From the cell containing the given text, extract its center point as [X, Y] coordinate. 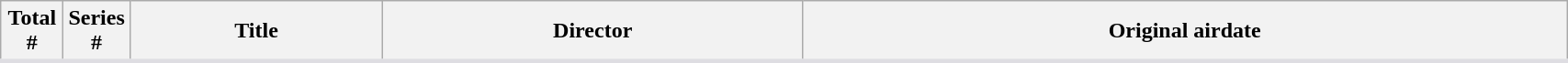
Series# [96, 31]
Total# [32, 31]
Director [593, 31]
Title [255, 31]
Original airdate [1185, 31]
